Return the (X, Y) coordinate for the center point of the cell that contains the specified text.  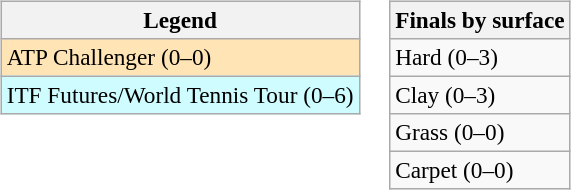
Hard (0–3) (480, 57)
ATP Challenger (0–0) (180, 57)
Grass (0–0) (480, 133)
Carpet (0–0) (480, 171)
Legend (180, 20)
Finals by surface (480, 20)
Clay (0–3) (480, 95)
ITF Futures/World Tennis Tour (0–6) (180, 95)
